Return the (x, y) coordinate for the center point of the cell that contains the specified text.  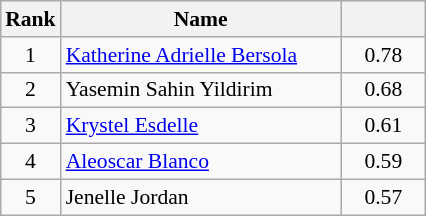
0.78 (384, 54)
1 (30, 54)
5 (30, 197)
Katherine Adrielle Bersola (201, 54)
Krystel Esdelle (201, 126)
2 (30, 90)
0.57 (384, 197)
Name (201, 19)
4 (30, 161)
Jenelle Jordan (201, 197)
Yasemin Sahin Yildirim (201, 90)
0.61 (384, 126)
Rank (30, 19)
Aleoscar Blanco (201, 161)
3 (30, 126)
0.59 (384, 161)
0.68 (384, 90)
